From the cell containing the given text, extract its center point as (X, Y) coordinate. 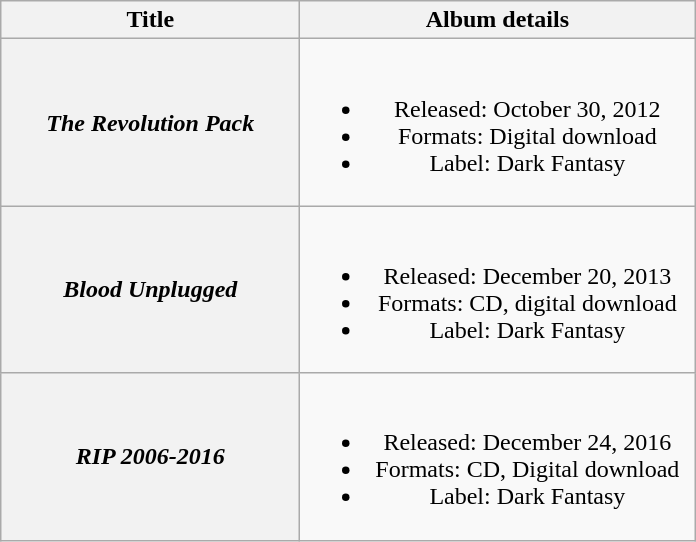
RIP 2006-2016 (150, 456)
Released: December 24, 2016Formats: CD, Digital downloadLabel: Dark Fantasy (498, 456)
Album details (498, 20)
Title (150, 20)
Blood Unplugged (150, 290)
Released: December 20, 2013Formats: CD, digital downloadLabel: Dark Fantasy (498, 290)
Released: October 30, 2012Formats: Digital downloadLabel: Dark Fantasy (498, 122)
The Revolution Pack (150, 122)
